Pinpoint the cell where the given text exists, returning its (x, y) midpoint coordinate. 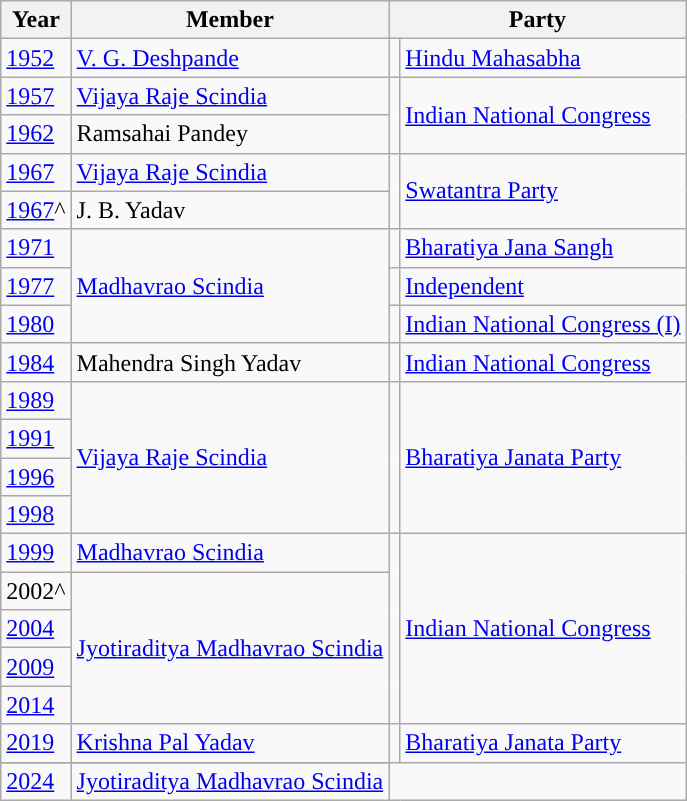
1952 (36, 58)
2004 (36, 629)
1967^ (36, 210)
Independent (543, 286)
J. B. Yadav (230, 210)
Swatantra Party (543, 191)
2009 (36, 667)
2019 (36, 743)
1957 (36, 96)
Ramsahai Pandey (230, 134)
Hindu Mahasabha (543, 58)
V. G. Deshpande (230, 58)
Mahendra Singh Yadav (230, 362)
2002^ (36, 591)
1991 (36, 438)
Party (538, 20)
1980 (36, 324)
1998 (36, 515)
Bharatiya Jana Sangh (543, 248)
1962 (36, 134)
1996 (36, 477)
Krishna Pal Yadav (230, 743)
1977 (36, 286)
2024 (36, 781)
1999 (36, 553)
1984 (36, 362)
2014 (36, 705)
Member (230, 20)
1989 (36, 400)
Indian National Congress (I) (543, 324)
1967 (36, 172)
Year (36, 20)
1971 (36, 248)
